Extract the (x, y) coordinate from the center of the cell holding the provided text.  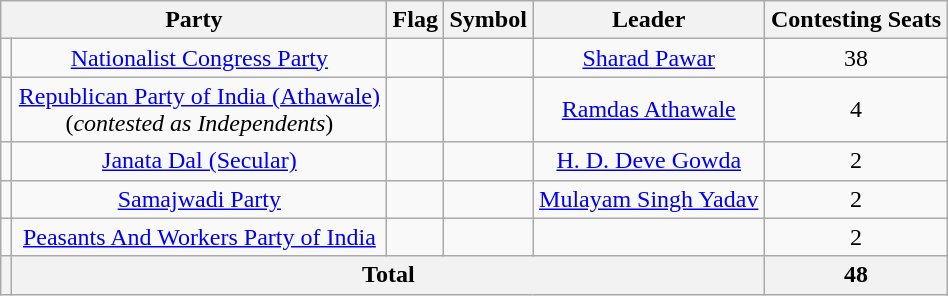
38 (856, 58)
Peasants And Workers Party of India (200, 237)
48 (856, 275)
Ramdas Athawale (649, 110)
Party (194, 20)
Sharad Pawar (649, 58)
4 (856, 110)
Symbol (488, 20)
Total (388, 275)
Nationalist Congress Party (200, 58)
H. D. Deve Gowda (649, 161)
Leader (649, 20)
Janata Dal (Secular) (200, 161)
Contesting Seats (856, 20)
Republican Party of India (Athawale) (contested as Independents) (200, 110)
Mulayam Singh Yadav (649, 199)
Flag (416, 20)
Samajwadi Party (200, 199)
